Search for the cell housing the specified text and yield its [x, y] center coordinate. 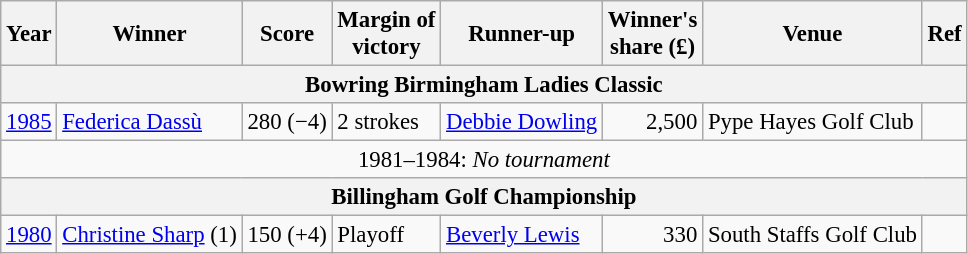
Playoff [386, 235]
Score [287, 34]
Winner [150, 34]
Christine Sharp (1) [150, 235]
Debbie Dowling [522, 122]
Winner'sshare (£) [653, 34]
1985 [29, 122]
Runner-up [522, 34]
2,500 [653, 122]
150 (+4) [287, 235]
Year [29, 34]
1980 [29, 235]
Margin ofvictory [386, 34]
Bowring Birmingham Ladies Classic [484, 85]
280 (−4) [287, 122]
Ref [944, 34]
1981–1984: No tournament [484, 160]
330 [653, 235]
South Staffs Golf Club [813, 235]
Federica Dassù [150, 122]
Billingham Golf Championship [484, 197]
2 strokes [386, 122]
Venue [813, 34]
Beverly Lewis [522, 235]
Pype Hayes Golf Club [813, 122]
